Pinpoint the cell where the given text exists, returning its (x, y) midpoint coordinate. 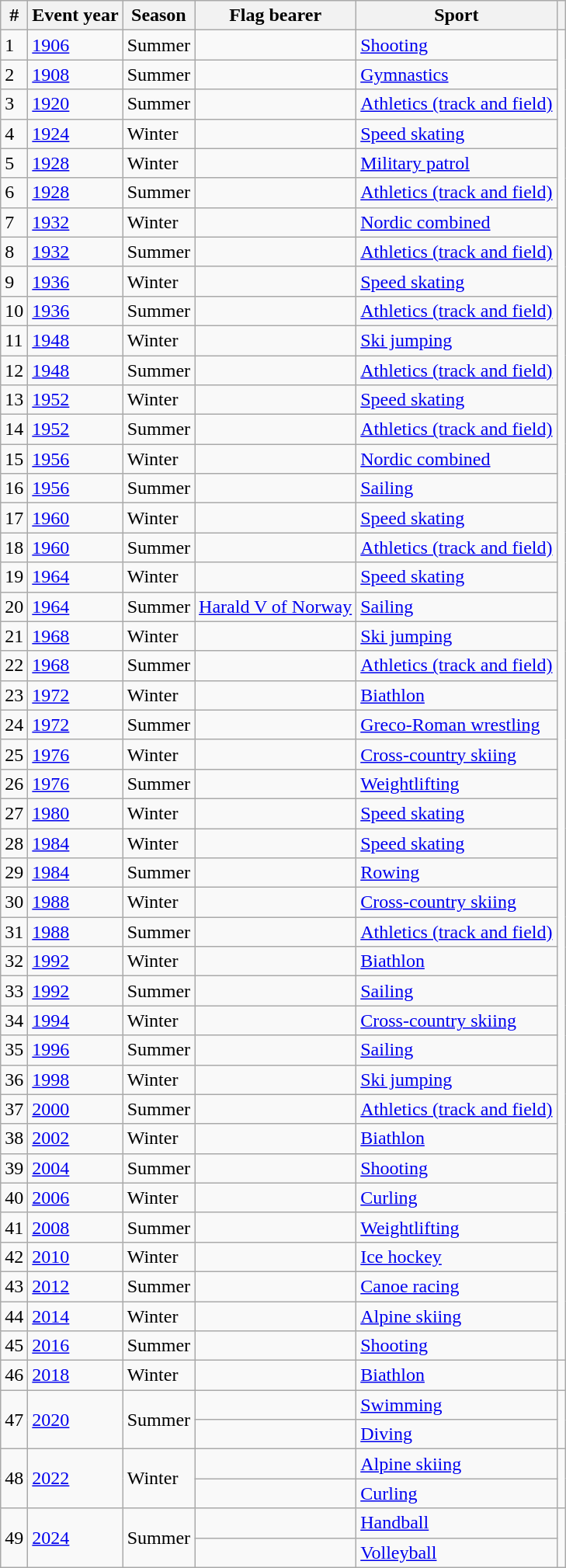
2018 (75, 1375)
9 (14, 281)
2014 (75, 1316)
Sport (457, 16)
29 (14, 873)
23 (14, 695)
Gymnastics (457, 75)
15 (14, 459)
7 (14, 222)
3 (14, 104)
1980 (75, 813)
12 (14, 370)
1998 (75, 1080)
38 (14, 1139)
8 (14, 252)
Canoe racing (457, 1286)
Season (158, 16)
21 (14, 636)
Rowing (457, 873)
28 (14, 843)
Ice hockey (457, 1257)
# (14, 16)
13 (14, 400)
43 (14, 1286)
47 (14, 1420)
2006 (75, 1198)
1994 (75, 1020)
49 (14, 1538)
25 (14, 754)
4 (14, 134)
37 (14, 1109)
2012 (75, 1286)
31 (14, 932)
Event year (75, 16)
1 (14, 45)
2024 (75, 1538)
42 (14, 1257)
2022 (75, 1479)
22 (14, 666)
5 (14, 163)
32 (14, 961)
2002 (75, 1139)
46 (14, 1375)
26 (14, 784)
18 (14, 548)
2000 (75, 1109)
36 (14, 1080)
Military patrol (457, 163)
1924 (75, 134)
2008 (75, 1227)
24 (14, 725)
6 (14, 193)
45 (14, 1346)
Flag bearer (276, 16)
1920 (75, 104)
Swimming (457, 1405)
33 (14, 991)
41 (14, 1227)
1906 (75, 45)
2016 (75, 1346)
35 (14, 1050)
40 (14, 1198)
27 (14, 813)
2 (14, 75)
30 (14, 902)
2020 (75, 1420)
16 (14, 488)
1908 (75, 75)
34 (14, 1020)
Volleyball (457, 1552)
19 (14, 577)
Harald V of Norway (276, 607)
10 (14, 311)
44 (14, 1316)
2010 (75, 1257)
Greco-Roman wrestling (457, 725)
2004 (75, 1168)
48 (14, 1479)
11 (14, 340)
17 (14, 518)
Diving (457, 1434)
14 (14, 429)
20 (14, 607)
Handball (457, 1523)
1996 (75, 1050)
39 (14, 1168)
